Locate the cell with the specified text and output its [x, y] center coordinate. 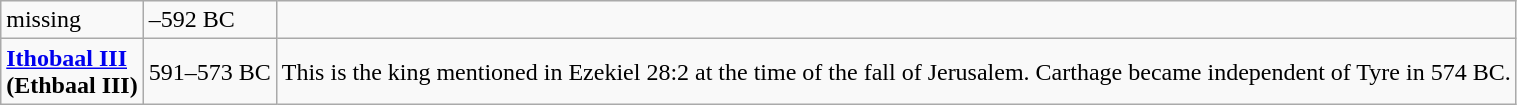
–592 BC [210, 20]
591–573 BC [210, 72]
missing [72, 20]
This is the king mentioned in Ezekiel 28:2 at the time of the fall of Jerusalem. Carthage became independent of Tyre in 574 BC. [896, 72]
Ithobaal III(Ethbaal III) [72, 72]
